Locate the cell with the specified text and output its [X, Y] center coordinate. 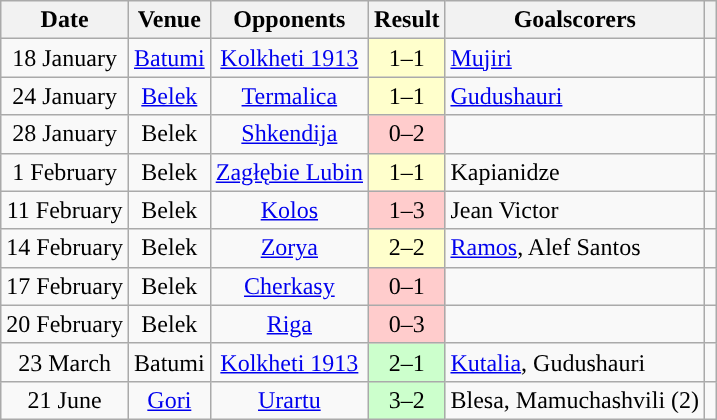
Result [407, 20]
Goalscorers [575, 20]
28 January [65, 134]
18 January [65, 58]
Termalica [289, 96]
Zagłębie Lubin [289, 172]
Venue [169, 20]
0–3 [407, 324]
Gudushauri [575, 96]
17 February [65, 286]
Riga [289, 324]
Jean Victor [575, 210]
14 February [65, 248]
23 March [65, 362]
2–1 [407, 362]
Gori [169, 400]
3–2 [407, 400]
1 February [65, 172]
Opponents [289, 20]
Cherkasy [289, 286]
Urartu [289, 400]
Zorya [289, 248]
Mujiri [575, 58]
Shkendija [289, 134]
11 February [65, 210]
24 January [65, 96]
1–3 [407, 210]
21 June [65, 400]
20 February [65, 324]
2–2 [407, 248]
0–2 [407, 134]
Kutalia, Gudushauri [575, 362]
0–1 [407, 286]
Kapianidze [575, 172]
Date [65, 20]
Kolos [289, 210]
Ramos, Alef Santos [575, 248]
Blesa, Mamuchashvili (2) [575, 400]
